Determine the [X, Y] coordinate at the center of the cell enclosing the given text.  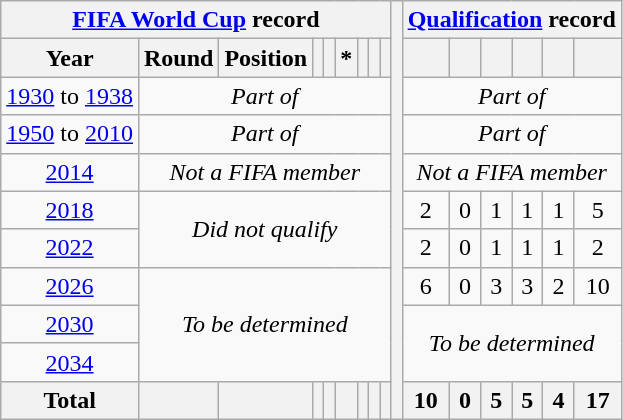
* [346, 58]
6 [426, 286]
2034 [70, 362]
2030 [70, 324]
Position [266, 58]
Did not qualify [264, 229]
4 [558, 400]
17 [598, 400]
Total [70, 400]
FIFA World Cup record [196, 20]
Year [70, 58]
Round [178, 58]
Qualification record [512, 20]
1930 to 1938 [70, 96]
2022 [70, 248]
2014 [70, 172]
1950 to 2010 [70, 134]
2018 [70, 210]
2026 [70, 286]
